Provide the [X, Y] coordinate of the cell's center where the given text is located.  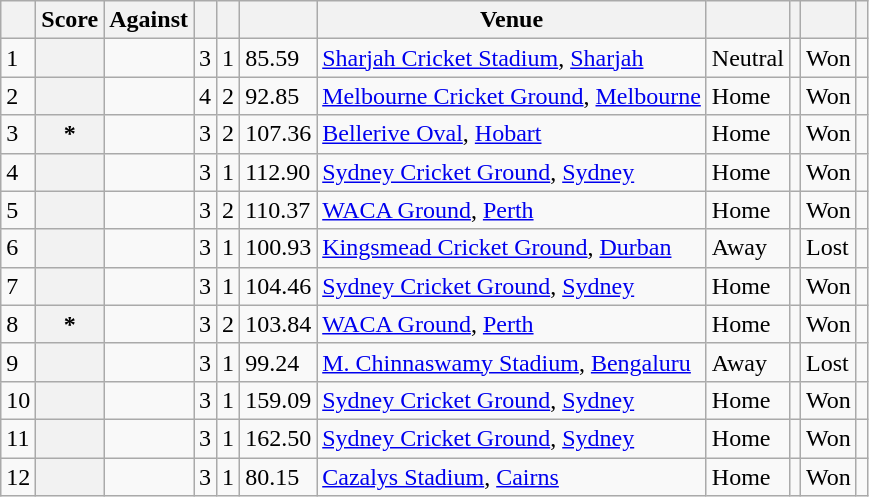
Against [149, 20]
12 [18, 477]
7 [18, 286]
Sharjah Cricket Stadium, Sharjah [512, 58]
11 [18, 438]
Bellerive Oval, Hobart [512, 134]
Score [70, 20]
92.85 [278, 96]
103.84 [278, 324]
112.90 [278, 172]
Venue [512, 20]
10 [18, 400]
99.24 [278, 362]
M. Chinnaswamy Stadium, Bengaluru [512, 362]
9 [18, 362]
107.36 [278, 134]
80.15 [278, 477]
Kingsmead Cricket Ground, Durban [512, 248]
162.50 [278, 438]
Cazalys Stadium, Cairns [512, 477]
6 [18, 248]
Melbourne Cricket Ground, Melbourne [512, 96]
85.59 [278, 58]
110.37 [278, 210]
104.46 [278, 286]
5 [18, 210]
Neutral [748, 58]
8 [18, 324]
100.93 [278, 248]
159.09 [278, 400]
